Detect which cell encompasses the target text, then output its [X, Y] center coordinate. 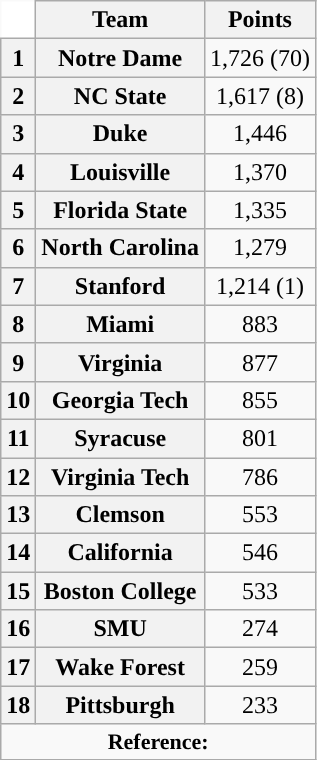
Pittsburgh [120, 705]
Georgia Tech [120, 400]
Stanford [120, 286]
274 [260, 629]
California [120, 553]
786 [260, 477]
Syracuse [120, 438]
8 [18, 324]
259 [260, 667]
North Carolina [120, 248]
Team [120, 20]
9 [18, 362]
Points [260, 20]
Virginia [120, 362]
Miami [120, 324]
553 [260, 515]
7 [18, 286]
1,370 [260, 172]
4 [18, 172]
1,335 [260, 210]
10 [18, 400]
1,214 (1) [260, 286]
801 [260, 438]
233 [260, 705]
16 [18, 629]
Clemson [120, 515]
15 [18, 591]
Virginia Tech [120, 477]
17 [18, 667]
1,726 (70) [260, 58]
Louisville [120, 172]
1,279 [260, 248]
Reference: [158, 742]
533 [260, 591]
877 [260, 362]
Wake Forest [120, 667]
883 [260, 324]
NC State [120, 96]
1,617 (8) [260, 96]
Duke [120, 134]
Florida State [120, 210]
Boston College [120, 591]
546 [260, 553]
1 [18, 58]
2 [18, 96]
13 [18, 515]
855 [260, 400]
5 [18, 210]
1,446 [260, 134]
18 [18, 705]
SMU [120, 629]
6 [18, 248]
11 [18, 438]
12 [18, 477]
Notre Dame [120, 58]
14 [18, 553]
3 [18, 134]
